Return [X, Y] of the center of cell containing provided text 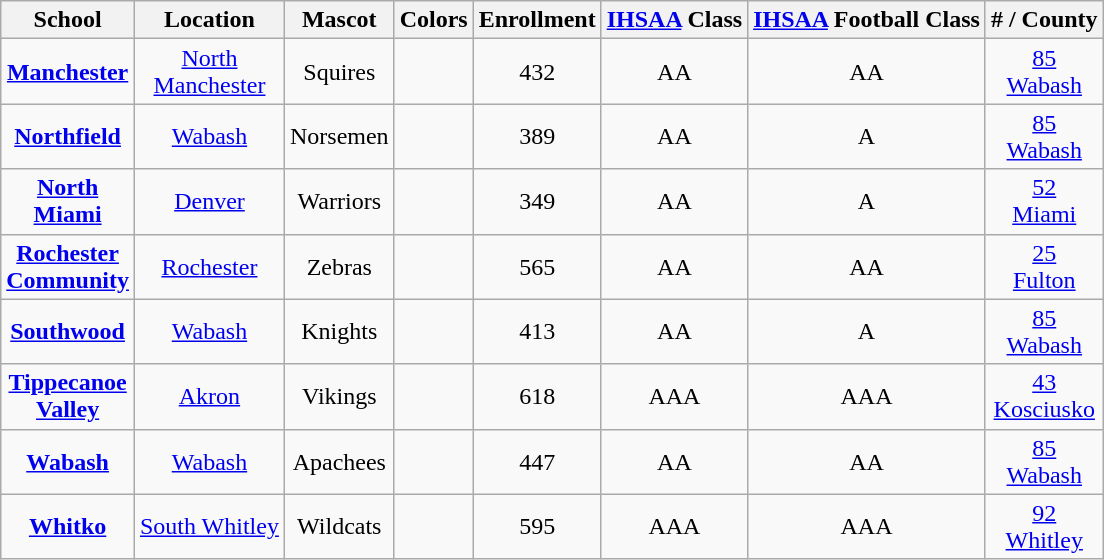
413 [537, 332]
Vikings [339, 396]
Knights [339, 332]
IHSAA Football Class [867, 20]
Rochester Community [68, 266]
Northfield [68, 136]
Whitko [68, 526]
Wildcats [339, 526]
Colors [434, 20]
North Miami [68, 202]
Apachees [339, 462]
349 [537, 202]
North Manchester [209, 72]
Akron [209, 396]
52 Miami [1044, 202]
Tippecanoe Valley [68, 396]
Denver [209, 202]
Manchester [68, 72]
Zebras [339, 266]
Warriors [339, 202]
43 Kosciusko [1044, 396]
Southwood [68, 332]
25 Fulton [1044, 266]
Squires [339, 72]
# / County [1044, 20]
Location [209, 20]
IHSAA Class [674, 20]
School [68, 20]
432 [537, 72]
447 [537, 462]
92 Whitley [1044, 526]
595 [537, 526]
389 [537, 136]
Norsemen [339, 136]
Mascot [339, 20]
618 [537, 396]
Rochester [209, 266]
Enrollment [537, 20]
South Whitley [209, 526]
565 [537, 266]
